Return the [x, y] coordinate for the center point of the cell that contains the specified text.  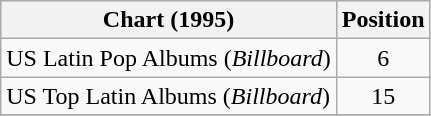
US Latin Pop Albums (Billboard) [169, 58]
Position [383, 20]
15 [383, 96]
US Top Latin Albums (Billboard) [169, 96]
Chart (1995) [169, 20]
6 [383, 58]
